Capture the cell that displays the provided text and extract its [x, y] central coordinate. 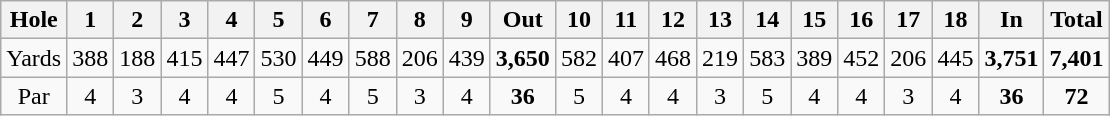
Par [34, 96]
16 [862, 20]
452 [862, 58]
582 [578, 58]
439 [466, 58]
17 [908, 20]
Yards [34, 58]
18 [956, 20]
407 [626, 58]
72 [1076, 96]
583 [768, 58]
12 [672, 20]
7 [372, 20]
449 [326, 58]
468 [672, 58]
388 [90, 58]
8 [420, 20]
6 [326, 20]
Hole [34, 20]
447 [232, 58]
In [1012, 20]
188 [138, 58]
1 [90, 20]
15 [814, 20]
Total [1076, 20]
3,751 [1012, 58]
2 [138, 20]
588 [372, 58]
11 [626, 20]
Out [522, 20]
445 [956, 58]
10 [578, 20]
13 [720, 20]
415 [184, 58]
14 [768, 20]
3,650 [522, 58]
9 [466, 20]
530 [278, 58]
7,401 [1076, 58]
389 [814, 58]
219 [720, 58]
